From the cell containing the given text, extract its center point as (X, Y) coordinate. 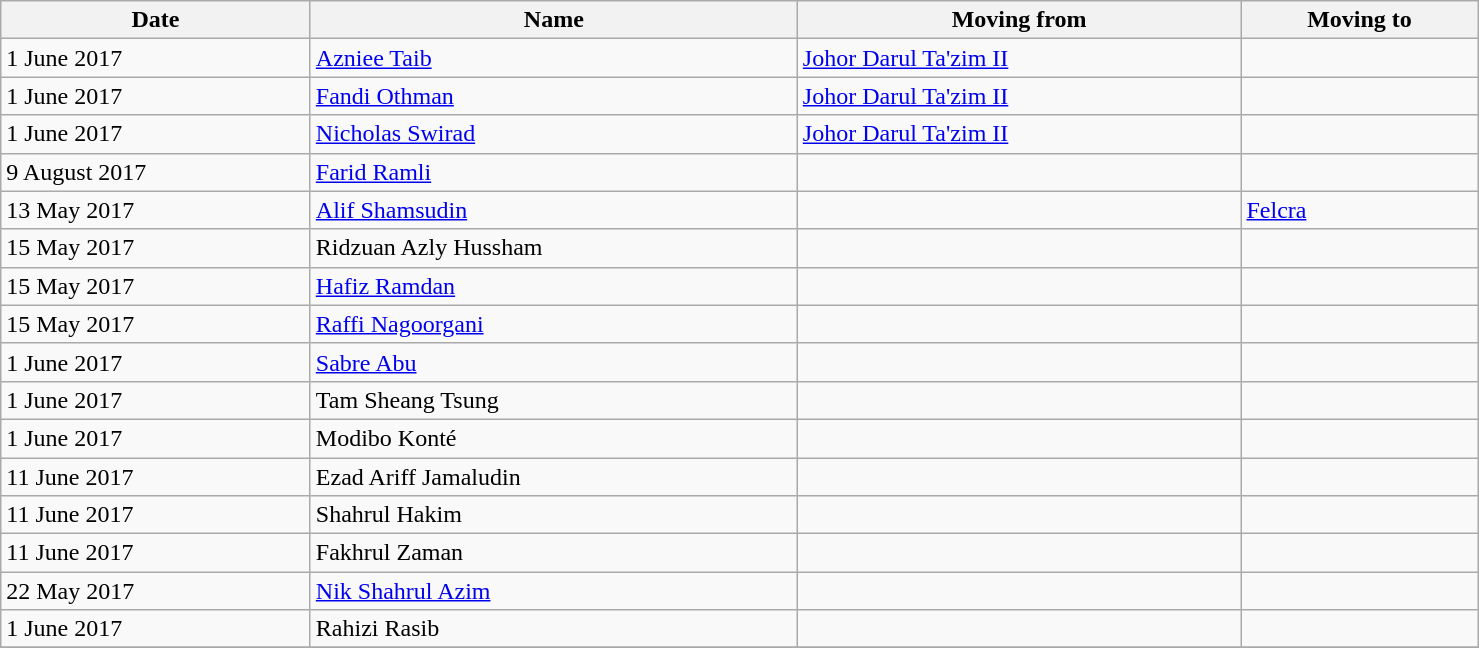
22 May 2017 (156, 591)
Alif Shamsudin (554, 210)
Moving to (1360, 20)
Azniee Taib (554, 58)
Moving from (1019, 20)
Hafiz Ramdan (554, 286)
Felcra (1360, 210)
Nicholas Swirad (554, 134)
Farid Ramli (554, 172)
Sabre Abu (554, 362)
Raffi Nagoorgani (554, 324)
Shahrul Hakim (554, 515)
Date (156, 20)
Ridzuan Azly Hussham (554, 248)
Tam Sheang Tsung (554, 400)
13 May 2017 (156, 210)
Modibo Konté (554, 438)
Nik Shahrul Azim (554, 591)
9 August 2017 (156, 172)
Fandi Othman (554, 96)
Fakhrul Zaman (554, 553)
Ezad Ariff Jamaludin (554, 477)
Rahizi Rasib (554, 629)
Name (554, 20)
